Search for the cell housing the specified text and yield its [x, y] center coordinate. 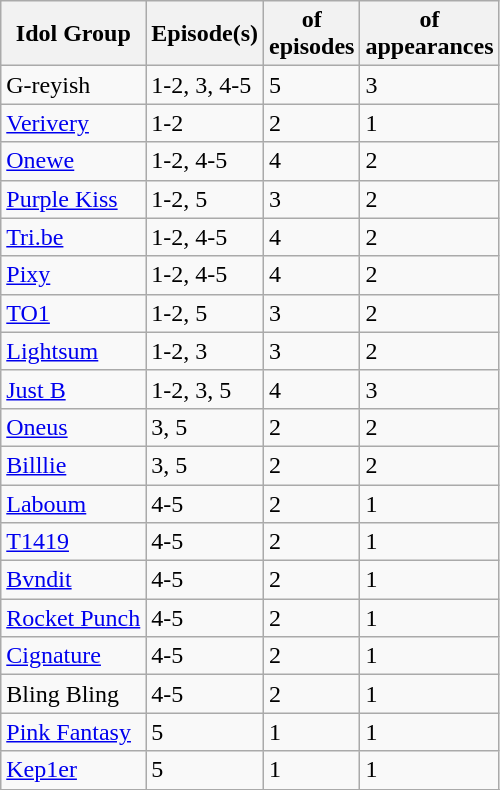
Bvndit [74, 580]
T1419 [74, 542]
Oneus [74, 427]
Pink Fantasy [74, 732]
Idol Group [74, 34]
Tri.be [74, 237]
1-2, 3, 4-5 [205, 85]
Onewe [74, 161]
ofepisodes [312, 34]
Verivery [74, 123]
1-2, 3, 5 [205, 389]
Episode(s) [205, 34]
1-2, 3 [205, 351]
Pixy [74, 275]
Kep1er [74, 770]
Cignature [74, 656]
Lightsum [74, 351]
Purple Kiss [74, 199]
G-reyish [74, 85]
Just B [74, 389]
Billlie [74, 465]
1-2 [205, 123]
ofappearances [430, 34]
Laboum [74, 503]
Rocket Punch [74, 618]
TO1 [74, 313]
Bling Bling [74, 694]
